Provide the (X, Y) coordinate of the cell's center where the given text is located.  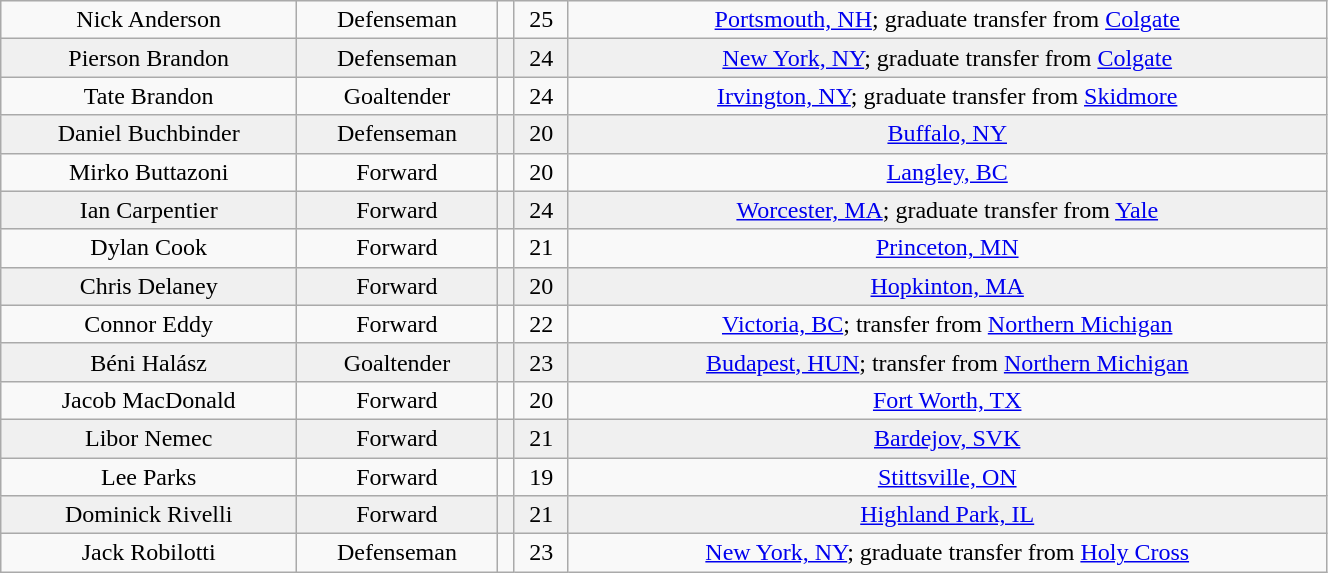
Pierson Brandon (149, 58)
Irvington, NY; graduate transfer from Skidmore (947, 96)
Stittsville, ON (947, 477)
Portsmouth, NH; graduate transfer from Colgate (947, 20)
Lee Parks (149, 477)
Jack Robilotti (149, 553)
Dylan Cook (149, 248)
25 (541, 20)
Libor Nemec (149, 438)
Mirko Buttazoni (149, 172)
New York, NY; graduate transfer from Colgate (947, 58)
Nick Anderson (149, 20)
Budapest, HUN; transfer from Northern Michigan (947, 362)
Fort Worth, TX (947, 400)
Buffalo, NY (947, 134)
Highland Park, IL (947, 515)
Daniel Buchbinder (149, 134)
Worcester, MA; graduate transfer from Yale (947, 210)
Bardejov, SVK (947, 438)
Connor Eddy (149, 324)
Chris Delaney (149, 286)
Victoria, BC; transfer from Northern Michigan (947, 324)
Langley, BC (947, 172)
Jacob MacDonald (149, 400)
22 (541, 324)
Ian Carpentier (149, 210)
Béni Halász (149, 362)
Princeton, MN (947, 248)
19 (541, 477)
Hopkinton, MA (947, 286)
Tate Brandon (149, 96)
Dominick Rivelli (149, 515)
New York, NY; graduate transfer from Holy Cross (947, 553)
